Search for the cell housing the specified text and yield its (X, Y) center coordinate. 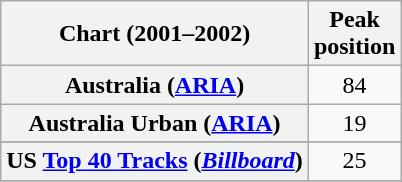
Australia (ARIA) (155, 85)
19 (354, 123)
Chart (2001–2002) (155, 34)
25 (354, 161)
Peakposition (354, 34)
Australia Urban (ARIA) (155, 123)
84 (354, 85)
US Top 40 Tracks (Billboard) (155, 161)
